Locate the cell with the specified text and output its [x, y] center coordinate. 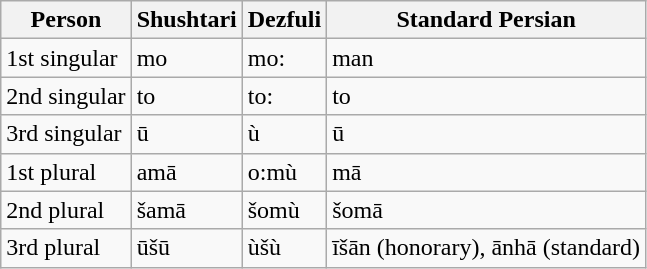
Person [66, 20]
3rd singular [66, 134]
šamā [186, 210]
2nd singular [66, 96]
mā [486, 172]
man [486, 58]
ùšù [284, 248]
1st singular [66, 58]
šomù [284, 210]
ù [284, 134]
īšān (honorary), ānhā (standard) [486, 248]
Shushtari [186, 20]
1st plural [66, 172]
Standard Persian [486, 20]
3rd plural [66, 248]
šomā [486, 210]
mo: [284, 58]
o:mù [284, 172]
amā [186, 172]
Dezfuli [284, 20]
mo [186, 58]
2nd plural [66, 210]
ūšū [186, 248]
to: [284, 96]
